Pinpoint the cell where the given text exists, returning its (x, y) midpoint coordinate. 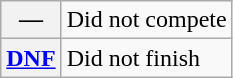
Did not finish (146, 58)
DNF (31, 58)
Did not compete (146, 20)
— (31, 20)
